From the cell containing the given text, extract its center point as (X, Y) coordinate. 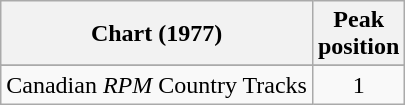
Chart (1977) (157, 34)
Canadian RPM Country Tracks (157, 85)
1 (358, 85)
Peakposition (358, 34)
